Search for the cell housing the specified text and yield its [x, y] center coordinate. 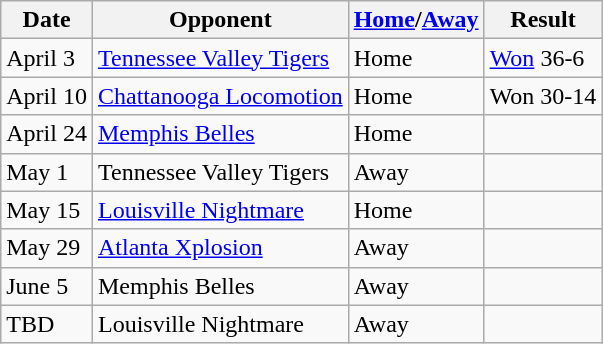
Opponent [220, 20]
April 3 [47, 58]
April 10 [47, 96]
Home/Away [416, 20]
Date [47, 20]
Won 30-14 [543, 96]
May 29 [47, 248]
Result [543, 20]
May 15 [47, 210]
Won 36-6 [543, 58]
Chattanooga Locomotion [220, 96]
TBD [47, 324]
June 5 [47, 286]
Atlanta Xplosion [220, 248]
May 1 [47, 172]
April 24 [47, 134]
